Scan for the cell matching the given text and deliver its (X, Y) coordinate at center. 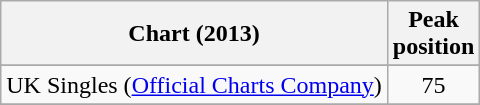
UK Singles (Official Charts Company) (194, 85)
Peakposition (433, 34)
75 (433, 85)
Chart (2013) (194, 34)
